Pinpoint the cell where the given text exists, returning its [X, Y] midpoint coordinate. 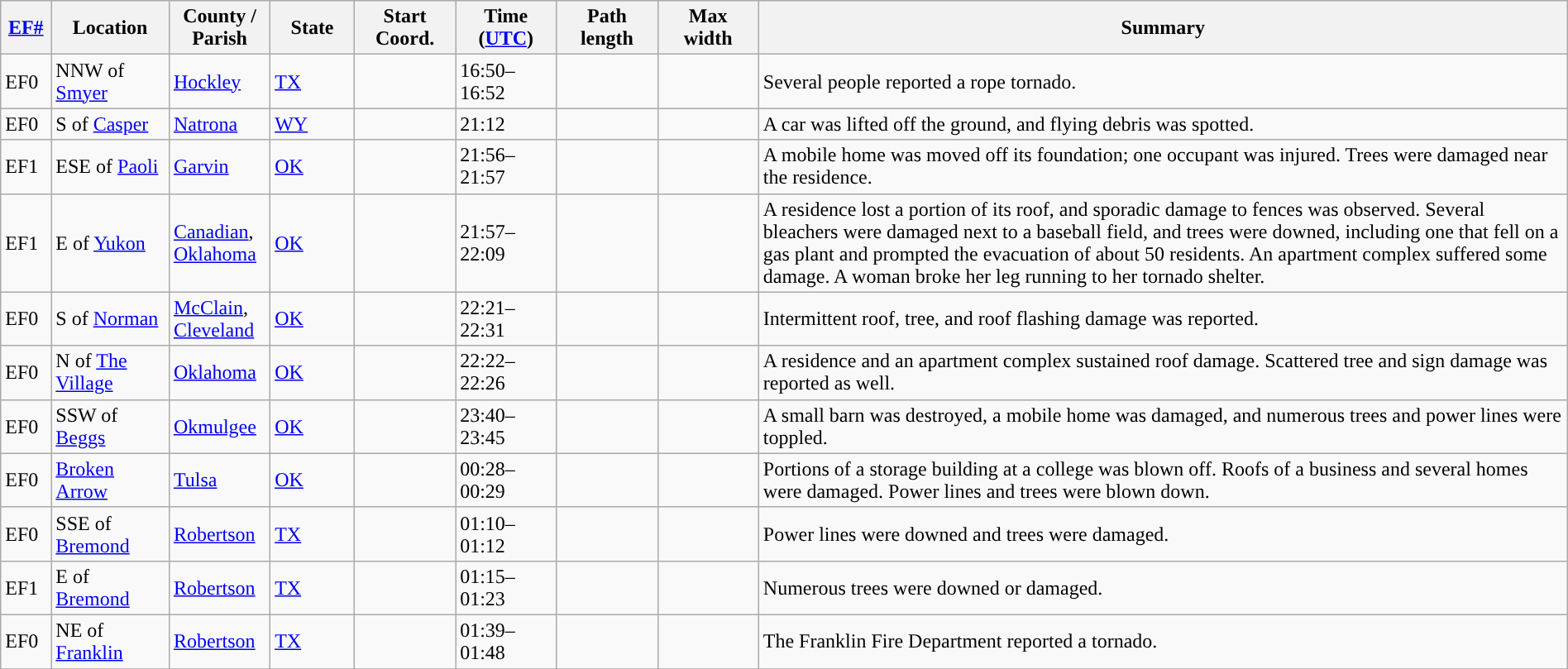
Hockley [219, 81]
Several people reported a rope tornado. [1163, 81]
22:21–22:31 [506, 319]
23:40–23:45 [506, 427]
21:57–22:09 [506, 243]
01:15–01:23 [506, 587]
Okmulgee [219, 427]
The Franklin Fire Department reported a tornado. [1163, 642]
Oklahoma [219, 372]
01:10–01:12 [506, 534]
Power lines were downed and trees were damaged. [1163, 534]
NNW of Smyer [111, 81]
A small barn was destroyed, a mobile home was damaged, and numerous trees and power lines were toppled. [1163, 427]
S of Norman [111, 319]
Max width [708, 28]
16:50–16:52 [506, 81]
Numerous trees were downed or damaged. [1163, 587]
Portions of a storage building at a college was blown off. Roofs of a business and several homes were damaged. Power lines and trees were blown down. [1163, 480]
S of Casper [111, 124]
21:12 [506, 124]
State [313, 28]
Start Coord. [404, 28]
NE of Franklin [111, 642]
Broken Arrow [111, 480]
County / Parish [219, 28]
ESE of Paoli [111, 167]
EF# [26, 28]
00:28–00:29 [506, 480]
Intermittent roof, tree, and roof flashing damage was reported. [1163, 319]
Natrona [219, 124]
Path length [607, 28]
SSW of Beggs [111, 427]
21:56–21:57 [506, 167]
A car was lifted off the ground, and flying debris was spotted. [1163, 124]
Canadian, Oklahoma [219, 243]
E of Yukon [111, 243]
Location [111, 28]
Time (UTC) [506, 28]
22:22–22:26 [506, 372]
Summary [1163, 28]
01:39–01:48 [506, 642]
E of Bremond [111, 587]
McClain, Cleveland [219, 319]
N of The Village [111, 372]
A residence and an apartment complex sustained roof damage. Scattered tree and sign damage was reported as well. [1163, 372]
A mobile home was moved off its foundation; one occupant was injured. Trees were damaged near the residence. [1163, 167]
Garvin [219, 167]
SSE of Bremond [111, 534]
Tulsa [219, 480]
WY [313, 124]
